Extract the (x, y) coordinate from the center of the cell holding the provided text.  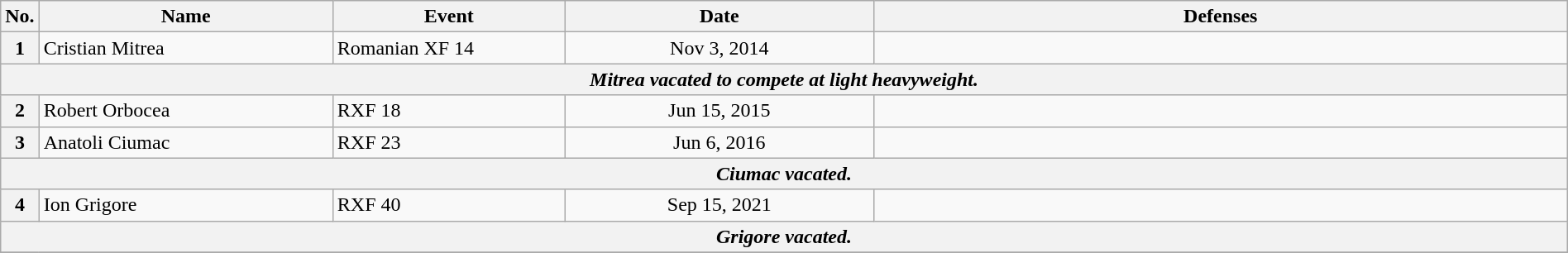
3 (20, 142)
Romanian XF 14 (448, 48)
Grigore vacated. (784, 236)
Sep 15, 2021 (719, 205)
Jun 15, 2015 (719, 111)
Ion Grigore (185, 205)
1 (20, 48)
2 (20, 111)
4 (20, 205)
RXF 23 (448, 142)
No. (20, 17)
Event (448, 17)
Cristian Mitrea (185, 48)
Robert Orbocea (185, 111)
Ciumac vacated. (784, 174)
Date (719, 17)
Name (185, 17)
RXF 18 (448, 111)
Mitrea vacated to compete at light heavyweight. (784, 79)
Nov 3, 2014 (719, 48)
Anatoli Ciumac (185, 142)
RXF 40 (448, 205)
Defenses (1221, 17)
Jun 6, 2016 (719, 142)
